Find where the given text appears and provide that cell's center as (x, y) coordinate. 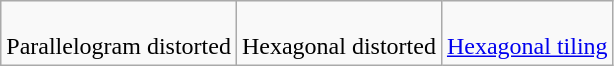
Parallelogram distorted (119, 34)
Hexagonal tiling (527, 34)
Hexagonal distorted (338, 34)
